Detect which cell encompasses the target text, then output its [X, Y] center coordinate. 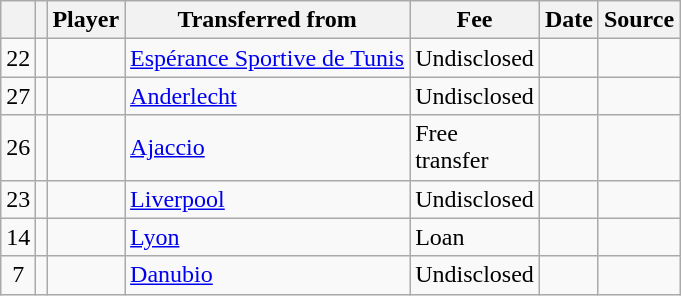
Transferred from [268, 20]
Anderlecht [268, 96]
14 [18, 237]
23 [18, 199]
Lyon [268, 237]
Ajaccio [268, 148]
Fee [475, 20]
7 [18, 275]
Loan [475, 237]
22 [18, 58]
Date [568, 20]
27 [18, 96]
Source [638, 20]
26 [18, 148]
Liverpool [268, 199]
Danubio [268, 275]
Free transfer [475, 148]
Player [86, 20]
Espérance Sportive de Tunis [268, 58]
